Pinpoint the cell where the given text exists, returning its (X, Y) midpoint coordinate. 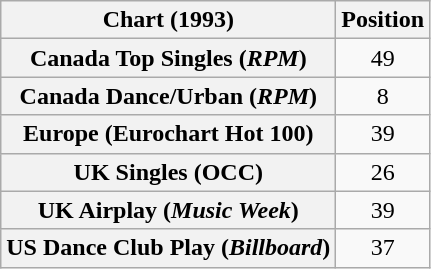
UK Airplay (Music Week) (168, 210)
49 (383, 58)
26 (383, 172)
Chart (1993) (168, 20)
Canada Top Singles (RPM) (168, 58)
8 (383, 96)
US Dance Club Play (Billboard) (168, 248)
37 (383, 248)
Europe (Eurochart Hot 100) (168, 134)
Position (383, 20)
Canada Dance/Urban (RPM) (168, 96)
UK Singles (OCC) (168, 172)
